Extract the [X, Y] coordinate from the center of the cell holding the provided text.  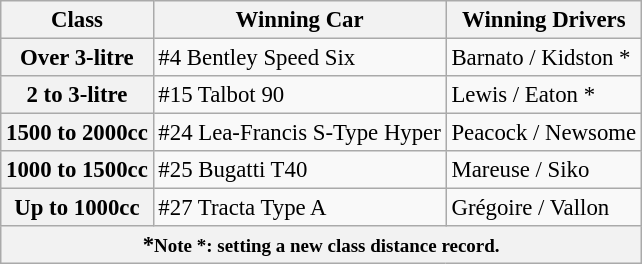
Grégoire / Vallon [544, 208]
#27 Tracta Type A [300, 208]
*Note *: setting a new class distance record. [322, 245]
Barnato / Kidston * [544, 58]
Winning Drivers [544, 20]
2 to 3-litre [77, 95]
#4 Bentley Speed Six [300, 58]
Over 3-litre [77, 58]
#24 Lea-Francis S-Type Hyper [300, 133]
1500 to 2000cc [77, 133]
Class [77, 20]
#25 Bugatti T40 [300, 170]
Winning Car [300, 20]
#15 Talbot 90 [300, 95]
Lewis / Eaton * [544, 95]
1000 to 1500cc [77, 170]
Mareuse / Siko [544, 170]
Up to 1000cc [77, 208]
Peacock / Newsome [544, 133]
